Detect which cell encompasses the target text, then output its [x, y] center coordinate. 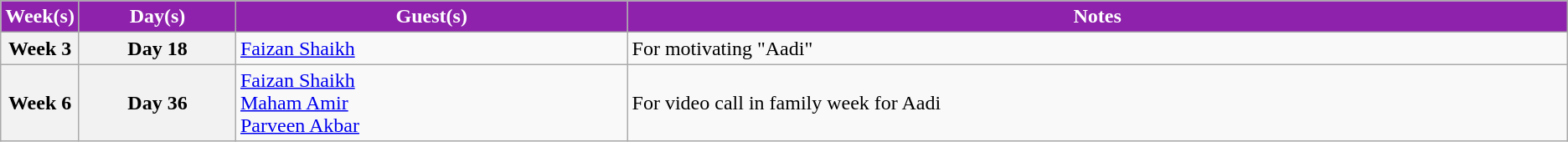
Notes [1097, 17]
Day 18 [157, 48]
Week 6 [40, 103]
Faizan Shaikh [431, 48]
Week 3 [40, 48]
Day 36 [157, 103]
For video call in family week for Aadi [1097, 103]
Guest(s) [431, 17]
For motivating "Aadi" [1097, 48]
Day(s) [157, 17]
Faizan ShaikhMaham AmirParveen Akbar [431, 103]
Week(s) [40, 17]
